For the text-containing cell, return its midpoint in [X, Y] coordinate format. 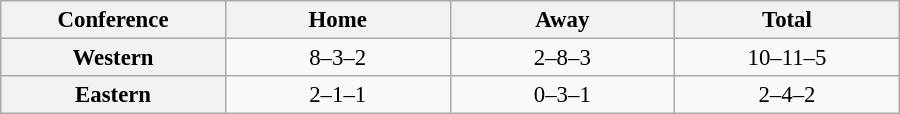
2–4–2 [788, 95]
Away [562, 20]
Conference [114, 20]
10–11–5 [788, 58]
Total [788, 20]
Western [114, 58]
Eastern [114, 95]
0–3–1 [562, 95]
8–3–2 [338, 58]
2–1–1 [338, 95]
Home [338, 20]
2–8–3 [562, 58]
